Extract the [X, Y] coordinate from the center of the cell holding the provided text.  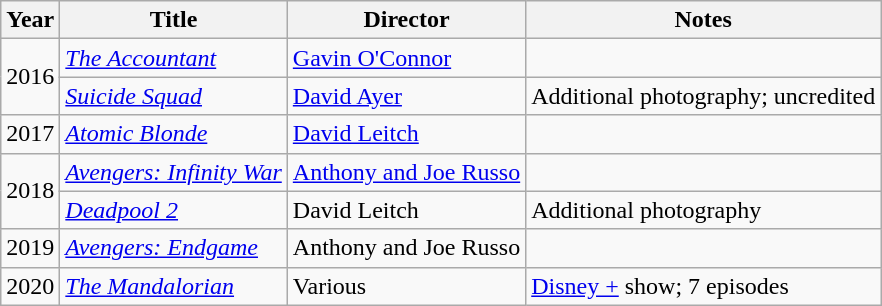
2020 [30, 286]
Avengers: Endgame [174, 248]
David Ayer [406, 96]
Atomic Blonde [174, 134]
Deadpool 2 [174, 210]
2018 [30, 191]
2019 [30, 248]
Additional photography; uncredited [704, 96]
Suicide Squad [174, 96]
Various [406, 286]
Disney + show; 7 episodes [704, 286]
2017 [30, 134]
Gavin O'Connor [406, 58]
Additional photography [704, 210]
The Mandalorian [174, 286]
Year [30, 20]
Notes [704, 20]
The Accountant [174, 58]
Avengers: Infinity War [174, 172]
Director [406, 20]
2016 [30, 77]
Title [174, 20]
